Output the [X, Y] coordinate of the center of the cell containing the given text.  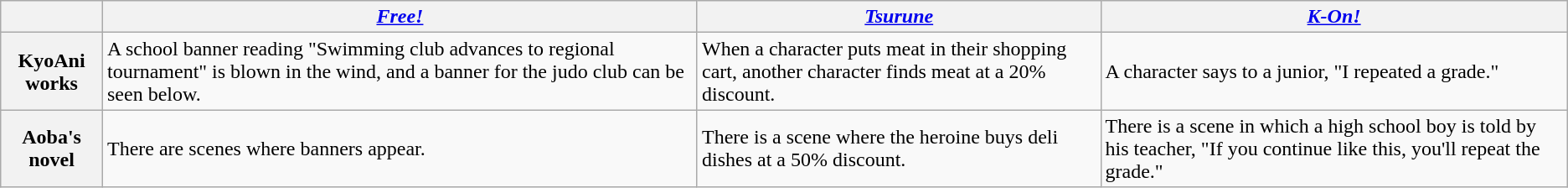
A character says to a junior, "I repeated a grade." [1333, 71]
A school banner reading "Swimming club advances to regional tournament" is blown in the wind, and a banner for the judo club can be seen below. [400, 71]
KyoAni works [52, 71]
Aoba's novel [52, 149]
There is a scene in which a high school boy is told by his teacher, "If you continue like this, you'll repeat the grade." [1333, 149]
K-On! [1333, 17]
Tsurune [899, 17]
There is a scene where the heroine buys deli dishes at a 50% discount. [899, 149]
Free! [400, 17]
There are scenes where banners appear. [400, 149]
When a character puts meat in their shopping cart, another character finds meat at a 20% discount. [899, 71]
